Return (x, y) of the center of cell containing provided text 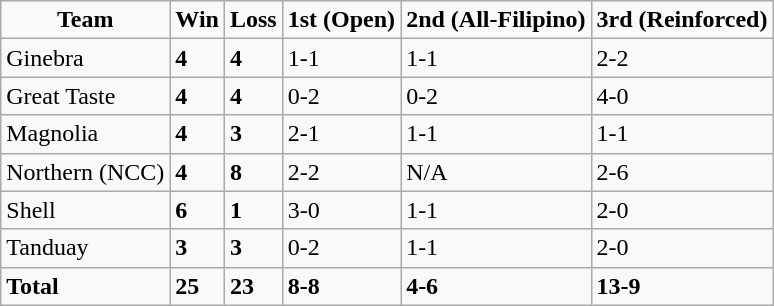
Magnolia (86, 134)
6 (198, 210)
Great Taste (86, 96)
8-8 (341, 286)
3-0 (341, 210)
1 (253, 210)
4-6 (496, 286)
4-0 (682, 96)
8 (253, 172)
23 (253, 286)
Ginebra (86, 58)
N/A (496, 172)
3rd (Reinforced) (682, 20)
Tanduay (86, 248)
1st (Open) (341, 20)
Total (86, 286)
Team (86, 20)
2-6 (682, 172)
Shell (86, 210)
Northern (NCC) (86, 172)
2nd (All-Filipino) (496, 20)
Win (198, 20)
13-9 (682, 286)
25 (198, 286)
Loss (253, 20)
2-1 (341, 134)
